Find where the given text appears and provide that cell's center as [X, Y] coordinate. 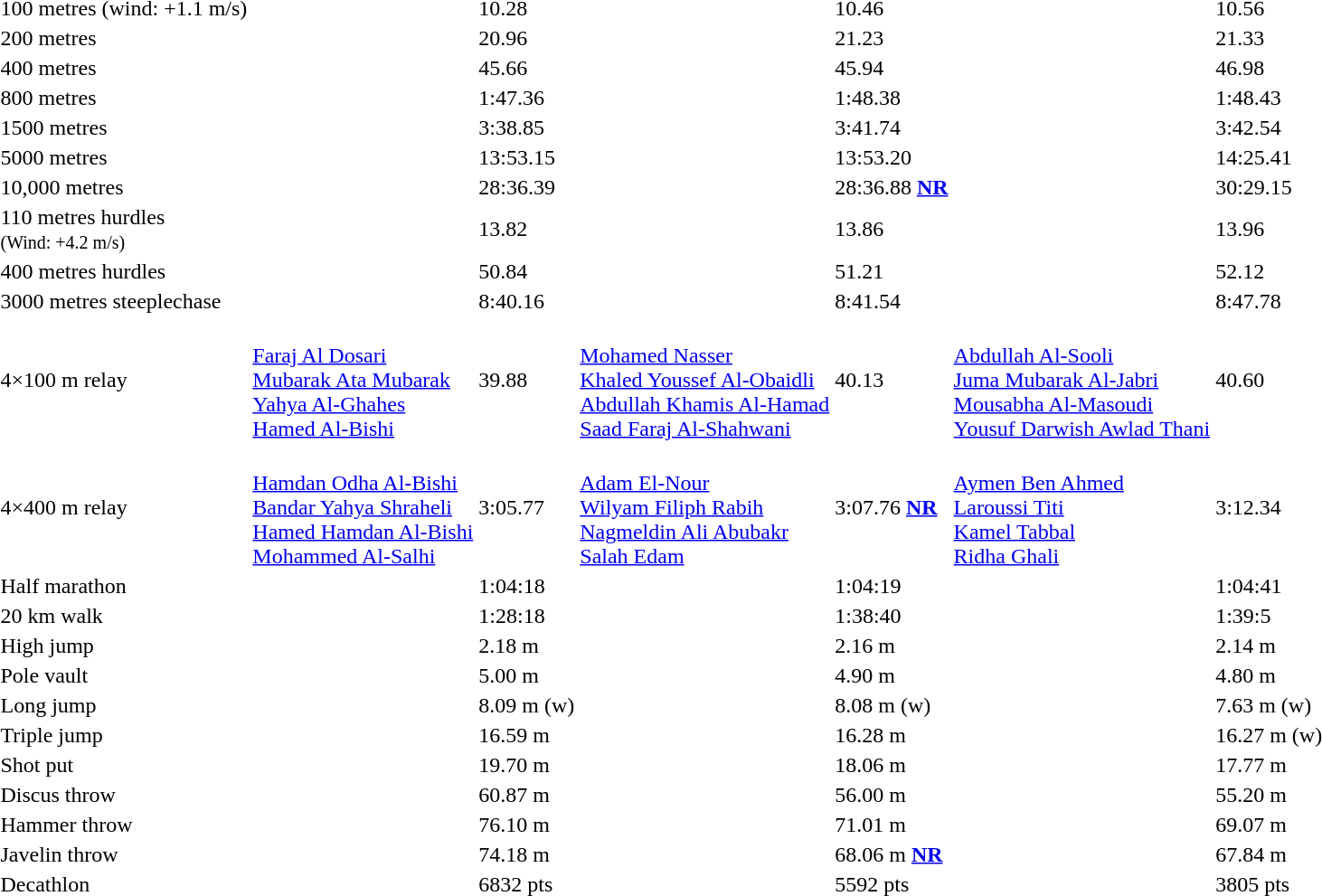
19.70 m [526, 765]
16.59 m [526, 735]
60.87 m [526, 795]
1:48.38 [892, 98]
3:41.74 [892, 127]
8.08 m (w) [892, 705]
8:40.16 [526, 301]
68.06 m NR [892, 854]
8:41.54 [892, 301]
28:36.39 [526, 187]
2.16 m [892, 646]
71.01 m [892, 825]
Aymen Ben AhmedLaroussi TitiKamel TabbalRidha Ghali [1081, 507]
Mohamed NasserKhaled Youssef Al-ObaidliAbdullah Khamis Al-HamadSaad Faraj Al-Shahwani [705, 380]
45.94 [892, 68]
39.88 [526, 380]
2.18 m [526, 646]
45.66 [526, 68]
13:53.20 [892, 157]
76.10 m [526, 825]
5.00 m [526, 675]
3:38.85 [526, 127]
3:07.76 NR [892, 507]
21.23 [892, 38]
40.13 [892, 380]
20.96 [526, 38]
13:53.15 [526, 157]
74.18 m [526, 854]
50.84 [526, 271]
1:47.36 [526, 98]
Hamdan Odha Al-BishiBandar Yahya ShraheliHamed Hamdan Al-BishiMohammed Al-Salhi [364, 507]
3:05.77 [526, 507]
Faraj Al DosariMubarak Ata MubarakYahya Al-GhahesHamed Al-Bishi [364, 380]
16.28 m [892, 735]
8.09 m (w) [526, 705]
1:04:19 [892, 586]
56.00 m [892, 795]
Adam El-NourWilyam Filiph RabihNagmeldin Ali AbubakrSalah Edam [705, 507]
51.21 [892, 271]
1:04:18 [526, 586]
13.86 [892, 230]
1:28:18 [526, 616]
Abdullah Al-SooliJuma Mubarak Al-JabriMousabha Al-MasoudiYousuf Darwish Awlad Thani [1081, 380]
18.06 m [892, 765]
1:38:40 [892, 616]
13.82 [526, 230]
28:36.88 NR [892, 187]
4.90 m [892, 675]
